Provide the (x, y) coordinate of the cell's center where the given text is located.  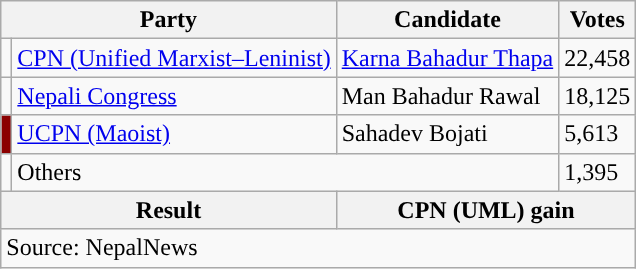
CPN (Unified Marxist–Leninist) (174, 58)
22,458 (598, 58)
Source: NepalNews (318, 248)
Candidate (448, 20)
1,395 (598, 172)
18,125 (598, 96)
5,613 (598, 134)
Votes (598, 20)
Result (168, 210)
Others (286, 172)
UCPN (Maoist) (174, 134)
Karna Bahadur Thapa (448, 58)
CPN (UML) gain (486, 210)
Party (168, 20)
Man Bahadur Rawal (448, 96)
Nepali Congress (174, 96)
Sahadev Bojati (448, 134)
